Provide the [x, y] coordinate of the cell's center where the given text is located.  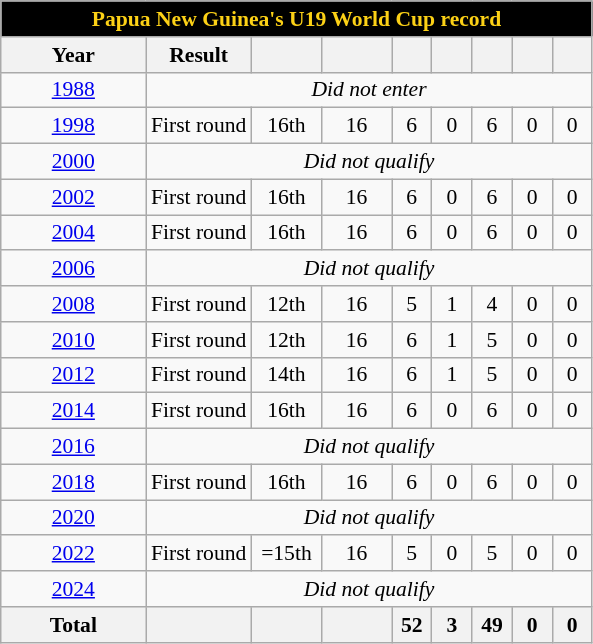
Result [198, 55]
Year [74, 55]
2018 [74, 482]
3 [452, 625]
52 [412, 625]
2022 [74, 554]
2008 [74, 304]
Total [74, 625]
2000 [74, 162]
2006 [74, 269]
Did not enter [369, 90]
2002 [74, 197]
Papua New Guinea's U19 World Cup record [296, 19]
1988 [74, 90]
2016 [74, 447]
2004 [74, 233]
49 [492, 625]
14th [286, 375]
=15th [286, 554]
2014 [74, 411]
1998 [74, 126]
2010 [74, 340]
2012 [74, 375]
4 [492, 304]
2020 [74, 518]
2024 [74, 589]
